Return [X, Y] of the center of cell containing provided text 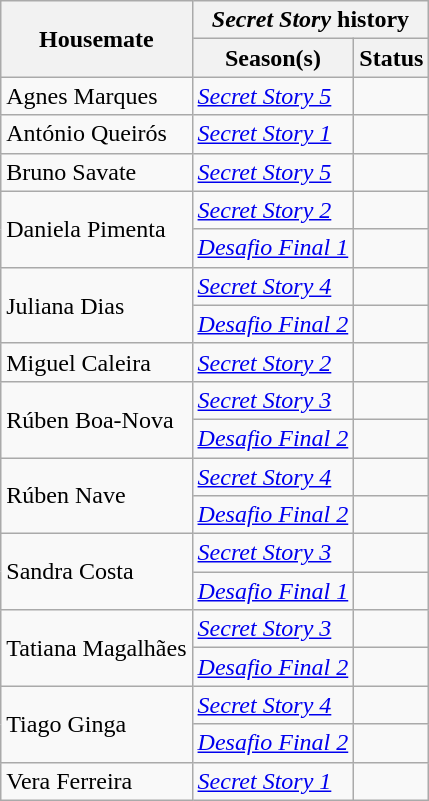
Agnes Marques [96, 96]
António Queirós [96, 134]
Miguel Caleira [96, 362]
Tatiana Magalhães [96, 648]
Tiago Ginga [96, 724]
Bruno Savate [96, 172]
Secret Story history [310, 20]
Rúben Boa-Nova [96, 419]
Status [392, 58]
Housemate [96, 39]
Season(s) [273, 58]
Rúben Nave [96, 496]
Vera Ferreira [96, 781]
Daniela Pimenta [96, 229]
Sandra Costa [96, 572]
Juliana Dias [96, 305]
